Extract the [X, Y] coordinate from the center of the cell holding the provided text.  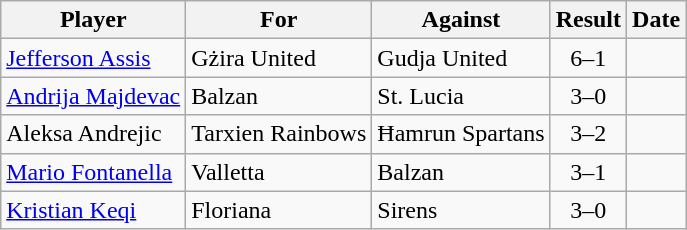
Aleksa Andrejic [94, 134]
Player [94, 20]
Gżira United [279, 58]
Mario Fontanella [94, 172]
Gudja United [461, 58]
For [279, 20]
Ħamrun Spartans [461, 134]
Kristian Keqi [94, 210]
St. Lucia [461, 96]
Tarxien Rainbows [279, 134]
Valletta [279, 172]
Andrija Majdevac [94, 96]
3–2 [588, 134]
Jefferson Assis [94, 58]
Date [656, 20]
Floriana [279, 210]
Result [588, 20]
Against [461, 20]
3–1 [588, 172]
Sirens [461, 210]
6–1 [588, 58]
